Return (x, y) of the center of cell containing provided text 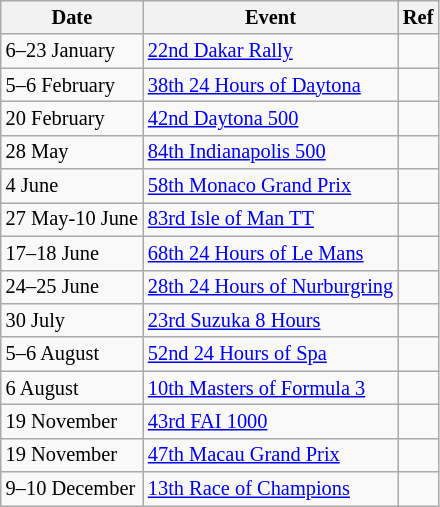
13th Race of Champions (270, 489)
27 May-10 June (72, 219)
10th Masters of Formula 3 (270, 388)
5–6 February (72, 85)
Event (270, 17)
58th Monaco Grand Prix (270, 186)
24–25 June (72, 287)
28th 24 Hours of Nurburgring (270, 287)
9–10 December (72, 489)
42nd Daytona 500 (270, 118)
28 May (72, 152)
6 August (72, 388)
Date (72, 17)
22nd Dakar Rally (270, 51)
30 July (72, 320)
68th 24 Hours of Le Mans (270, 253)
6–23 January (72, 51)
4 June (72, 186)
5–6 August (72, 354)
52nd 24 Hours of Spa (270, 354)
23rd Suzuka 8 Hours (270, 320)
38th 24 Hours of Daytona (270, 85)
20 February (72, 118)
43rd FAI 1000 (270, 421)
84th Indianapolis 500 (270, 152)
Ref (418, 17)
83rd Isle of Man TT (270, 219)
17–18 June (72, 253)
47th Macau Grand Prix (270, 455)
